Find where the given text appears and provide that cell's center as (X, Y) coordinate. 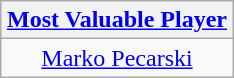
Marko Pecarski (116, 58)
Most Valuable Player (116, 20)
